Determine the (X, Y) coordinate at the center of the cell enclosing the given text.  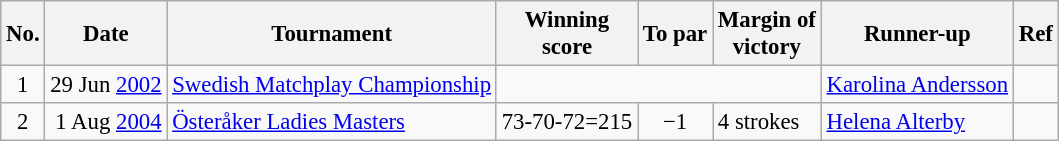
29 Jun 2002 (106, 85)
73-70-72=215 (566, 122)
Tournament (332, 34)
Margin ofvictory (768, 34)
Runner-up (917, 34)
1 Aug 2004 (106, 122)
Österåker Ladies Masters (332, 122)
Helena Alterby (917, 122)
Winningscore (566, 34)
Ref (1036, 34)
1 (23, 85)
To par (676, 34)
−1 (676, 122)
Karolina Andersson (917, 85)
No. (23, 34)
2 (23, 122)
Date (106, 34)
4 strokes (768, 122)
Swedish Matchplay Championship (332, 85)
